Capture the cell that displays the provided text and extract its (x, y) central coordinate. 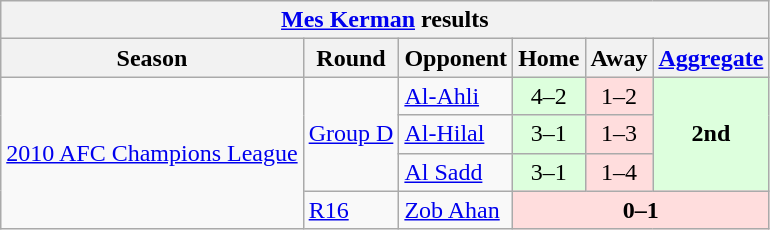
4–2 (549, 96)
0–1 (641, 210)
2010 AFC Champions League (152, 153)
Season (152, 58)
1–3 (619, 134)
Home (549, 58)
Away (619, 58)
Al Sadd (456, 172)
Aggregate (711, 58)
Al-Ahli (456, 96)
Opponent (456, 58)
Round (351, 58)
2nd (711, 134)
Zob Ahan (456, 210)
R16 (351, 210)
1–2 (619, 96)
Mes Kerman results (385, 20)
Al-Hilal (456, 134)
Group D (351, 134)
1–4 (619, 172)
